Capture the cell that displays the provided text and extract its (x, y) central coordinate. 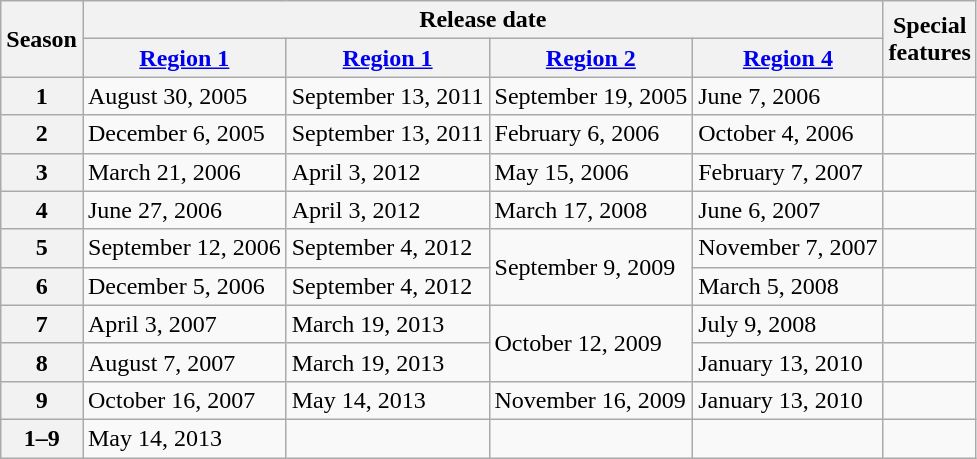
Specialfeatures (930, 39)
May 15, 2006 (591, 172)
February 6, 2006 (591, 134)
September 9, 2009 (591, 267)
Region 2 (591, 58)
June 6, 2007 (788, 210)
Season (42, 39)
April 3, 2007 (184, 324)
October 16, 2007 (184, 400)
3 (42, 172)
June 7, 2006 (788, 96)
August 7, 2007 (184, 362)
November 16, 2009 (591, 400)
October 12, 2009 (591, 343)
8 (42, 362)
July 9, 2008 (788, 324)
9 (42, 400)
December 6, 2005 (184, 134)
August 30, 2005 (184, 96)
October 4, 2006 (788, 134)
November 7, 2007 (788, 248)
September 12, 2006 (184, 248)
February 7, 2007 (788, 172)
March 21, 2006 (184, 172)
4 (42, 210)
7 (42, 324)
Release date (482, 20)
September 19, 2005 (591, 96)
1 (42, 96)
March 5, 2008 (788, 286)
Region 4 (788, 58)
5 (42, 248)
1–9 (42, 438)
2 (42, 134)
6 (42, 286)
June 27, 2006 (184, 210)
December 5, 2006 (184, 286)
March 17, 2008 (591, 210)
